Extract the [x, y] coordinate from the center of the cell holding the provided text.  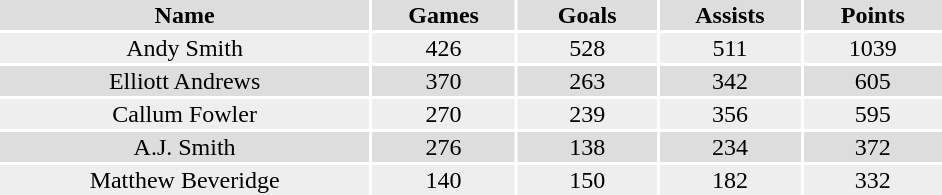
138 [587, 147]
605 [872, 81]
356 [730, 114]
372 [872, 147]
Points [872, 15]
332 [872, 180]
A.J. Smith [184, 147]
Name [184, 15]
234 [730, 147]
150 [587, 180]
140 [444, 180]
528 [587, 48]
263 [587, 81]
Andy Smith [184, 48]
370 [444, 81]
270 [444, 114]
276 [444, 147]
426 [444, 48]
Elliott Andrews [184, 81]
Games [444, 15]
Matthew Beveridge [184, 180]
239 [587, 114]
1039 [872, 48]
595 [872, 114]
Goals [587, 15]
Assists [730, 15]
Callum Fowler [184, 114]
342 [730, 81]
511 [730, 48]
182 [730, 180]
